Locate the cell with the specified text and output its [x, y] center coordinate. 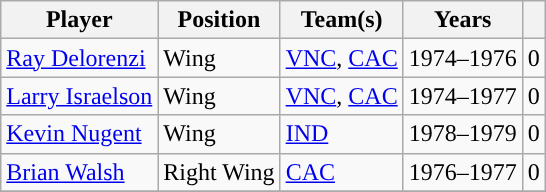
Years [462, 20]
CAC [342, 172]
Ray Delorenzi [80, 58]
Larry Israelson [80, 96]
IND [342, 134]
1978–1979 [462, 134]
Right Wing [219, 172]
Player [80, 20]
1974–1976 [462, 58]
Team(s) [342, 20]
Kevin Nugent [80, 134]
1974–1977 [462, 96]
Position [219, 20]
Brian Walsh [80, 172]
1976–1977 [462, 172]
